Return the [X, Y] coordinate for the center point of the cell that contains the specified text.  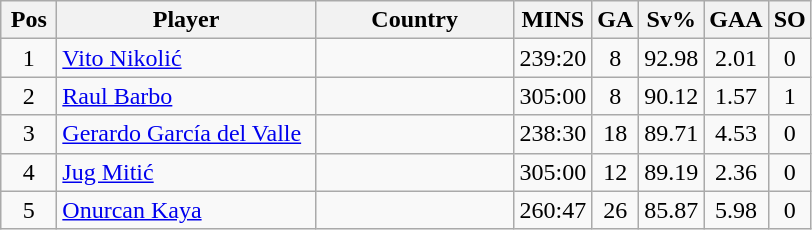
2.01 [736, 58]
Pos [29, 20]
90.12 [672, 96]
Vito Nikolić [186, 58]
26 [616, 210]
MINS [553, 20]
5 [29, 210]
5.98 [736, 210]
238:30 [553, 134]
2 [29, 96]
85.87 [672, 210]
SO [790, 20]
Onurcan Kaya [186, 210]
92.98 [672, 58]
Sv% [672, 20]
89.19 [672, 172]
Gerardo García del Valle [186, 134]
4 [29, 172]
3 [29, 134]
4.53 [736, 134]
1.57 [736, 96]
Raul Barbo [186, 96]
89.71 [672, 134]
GA [616, 20]
239:20 [553, 58]
260:47 [553, 210]
2.36 [736, 172]
Country [414, 20]
12 [616, 172]
Jug Mitić [186, 172]
Player [186, 20]
GAA [736, 20]
18 [616, 134]
